For the text-containing cell, return its midpoint in [x, y] coordinate format. 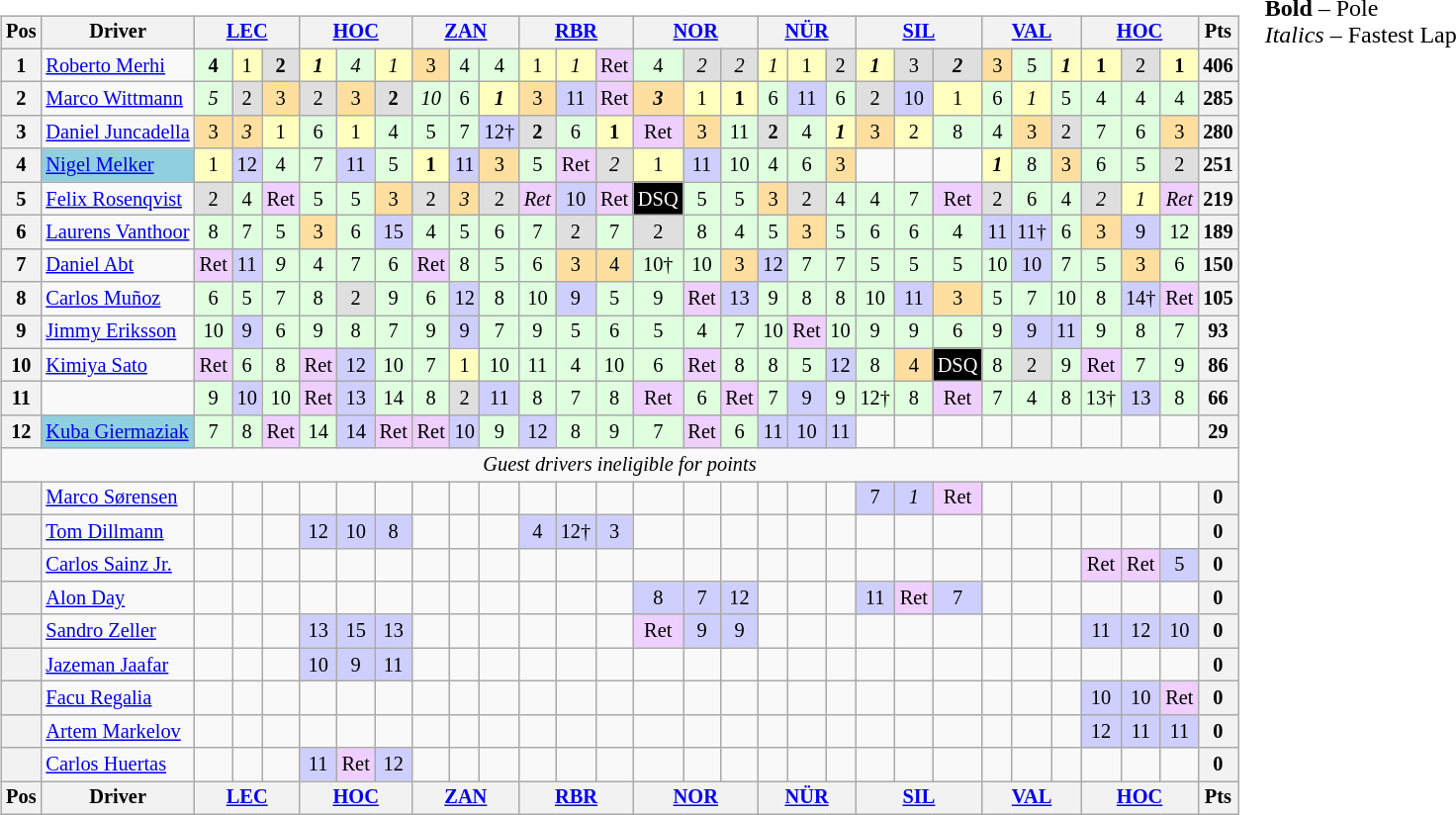
10† [658, 265]
Jimmy Eriksson [117, 332]
Artem Markelov [117, 731]
189 [1218, 232]
Nigel Melker [117, 165]
66 [1218, 399]
Daniel Abt [117, 265]
93 [1218, 332]
406 [1218, 65]
Laurens Vanthoor [117, 232]
Jazeman Jaafar [117, 665]
13† [1101, 399]
105 [1218, 299]
251 [1218, 165]
219 [1218, 199]
Tom Dillmann [117, 531]
14† [1140, 299]
Guest drivers ineligible for points [619, 465]
Roberto Merhi [117, 65]
Felix Rosenqvist [117, 199]
Sandro Zeller [117, 631]
29 [1218, 432]
Carlos Huertas [117, 765]
Carlos Sainz Jr. [117, 565]
Kimiya Sato [117, 365]
Carlos Muñoz [117, 299]
Kuba Giermaziak [117, 432]
Marco Wittmann [117, 99]
285 [1218, 99]
150 [1218, 265]
86 [1218, 365]
280 [1218, 133]
Facu Regalia [117, 698]
11† [1031, 232]
Alon Day [117, 598]
Daniel Juncadella [117, 133]
Marco Sørensen [117, 498]
